Find where the given text appears and provide that cell's center as [X, Y] coordinate. 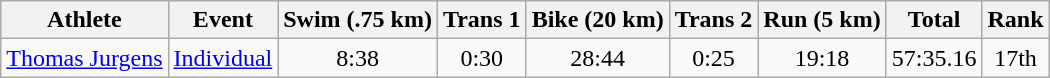
Individual [223, 58]
Trans 1 [482, 20]
Bike (20 km) [598, 20]
28:44 [598, 58]
Athlete [84, 20]
Run (5 km) [822, 20]
Total [934, 20]
0:25 [714, 58]
Trans 2 [714, 20]
Event [223, 20]
8:38 [358, 58]
Swim (.75 km) [358, 20]
0:30 [482, 58]
57:35.16 [934, 58]
17th [1016, 58]
Rank [1016, 20]
19:18 [822, 58]
Thomas Jurgens [84, 58]
